Search for the cell housing the specified text and yield its [X, Y] center coordinate. 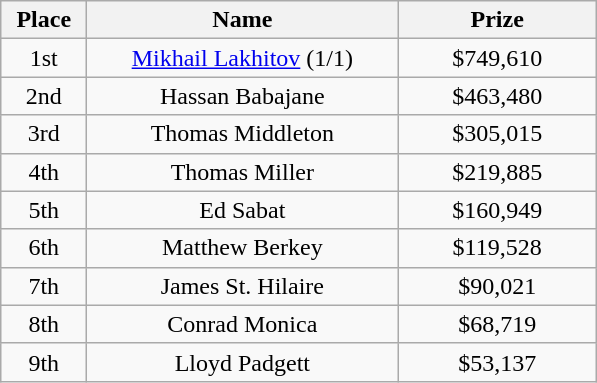
$53,137 [498, 362]
$160,949 [498, 210]
Name [242, 20]
Matthew Berkey [242, 248]
Thomas Miller [242, 172]
7th [44, 286]
Place [44, 20]
2nd [44, 96]
3rd [44, 134]
8th [44, 324]
9th [44, 362]
6th [44, 248]
Conrad Monica [242, 324]
Lloyd Padgett [242, 362]
Mikhail Lakhitov (1/1) [242, 58]
$90,021 [498, 286]
$749,610 [498, 58]
$219,885 [498, 172]
Thomas Middleton [242, 134]
Hassan Babajane [242, 96]
James St. Hilaire [242, 286]
$463,480 [498, 96]
1st [44, 58]
$305,015 [498, 134]
$119,528 [498, 248]
Ed Sabat [242, 210]
4th [44, 172]
Prize [498, 20]
5th [44, 210]
$68,719 [498, 324]
